Output the [x, y] coordinate of the center of the cell containing the given text.  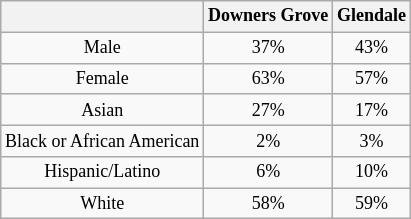
37% [268, 48]
Glendale [372, 16]
Hispanic/Latino [102, 172]
58% [268, 204]
43% [372, 48]
3% [372, 140]
Black or African American [102, 140]
27% [268, 110]
6% [268, 172]
White [102, 204]
17% [372, 110]
2% [268, 140]
57% [372, 78]
Female [102, 78]
Downers Grove [268, 16]
Asian [102, 110]
10% [372, 172]
59% [372, 204]
Male [102, 48]
63% [268, 78]
